Detect which cell encompasses the target text, then output its [X, Y] center coordinate. 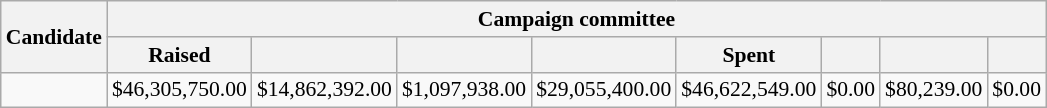
Raised [180, 55]
$46,305,750.00 [180, 90]
$1,097,938.00 [464, 90]
$46,622,549.00 [748, 90]
Candidate [54, 36]
$29,055,400.00 [604, 90]
Spent [748, 55]
Campaign committee [576, 19]
$14,862,392.00 [324, 90]
$80,239.00 [934, 90]
